Determine the (X, Y) coordinate at the center of the cell enclosing the given text.  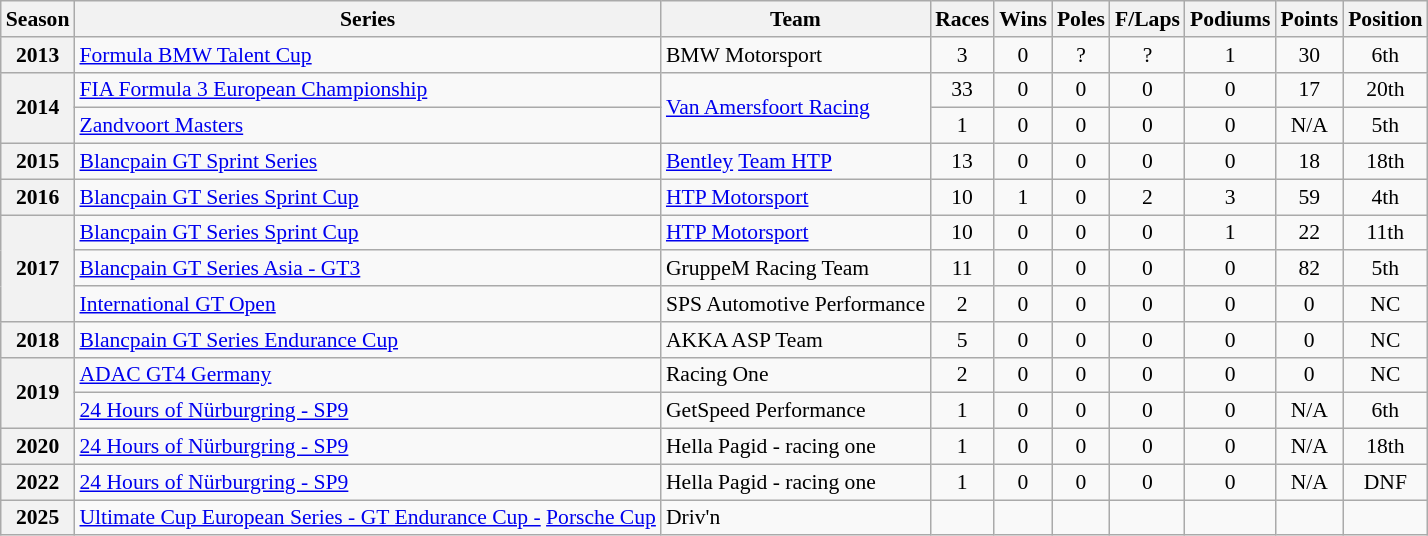
AKKA ASP Team (796, 340)
Racing One (796, 375)
Formula BMW Talent Cup (367, 55)
Season (38, 19)
FIA Formula 3 European Championship (367, 90)
ADAC GT4 Germany (367, 375)
Position (1385, 19)
Driv'n (796, 518)
Team (796, 19)
2017 (38, 268)
F/Laps (1148, 19)
2015 (38, 162)
Blancpain GT Series Asia - GT3 (367, 269)
2020 (38, 447)
2018 (38, 340)
11 (962, 269)
Zandvoort Masters (367, 126)
SPS Automotive Performance (796, 304)
GetSpeed Performance (796, 411)
17 (1309, 90)
Blancpain GT Sprint Series (367, 162)
33 (962, 90)
International GT Open (367, 304)
Bentley Team HTP (796, 162)
Ultimate Cup European Series - GT Endurance Cup - Porsche Cup (367, 518)
BMW Motorsport (796, 55)
30 (1309, 55)
Van Amersfoort Racing (796, 108)
11th (1385, 233)
Races (962, 19)
Podiums (1230, 19)
Blancpain GT Series Endurance Cup (367, 340)
82 (1309, 269)
GruppeM Racing Team (796, 269)
2016 (38, 197)
Series (367, 19)
2019 (38, 392)
22 (1309, 233)
59 (1309, 197)
20th (1385, 90)
Points (1309, 19)
Wins (1023, 19)
18 (1309, 162)
13 (962, 162)
2013 (38, 55)
5 (962, 340)
2014 (38, 108)
Poles (1081, 19)
DNF (1385, 482)
2025 (38, 518)
2022 (38, 482)
4th (1385, 197)
